Provide the [X, Y] coordinate of the cell's center where the given text is located.  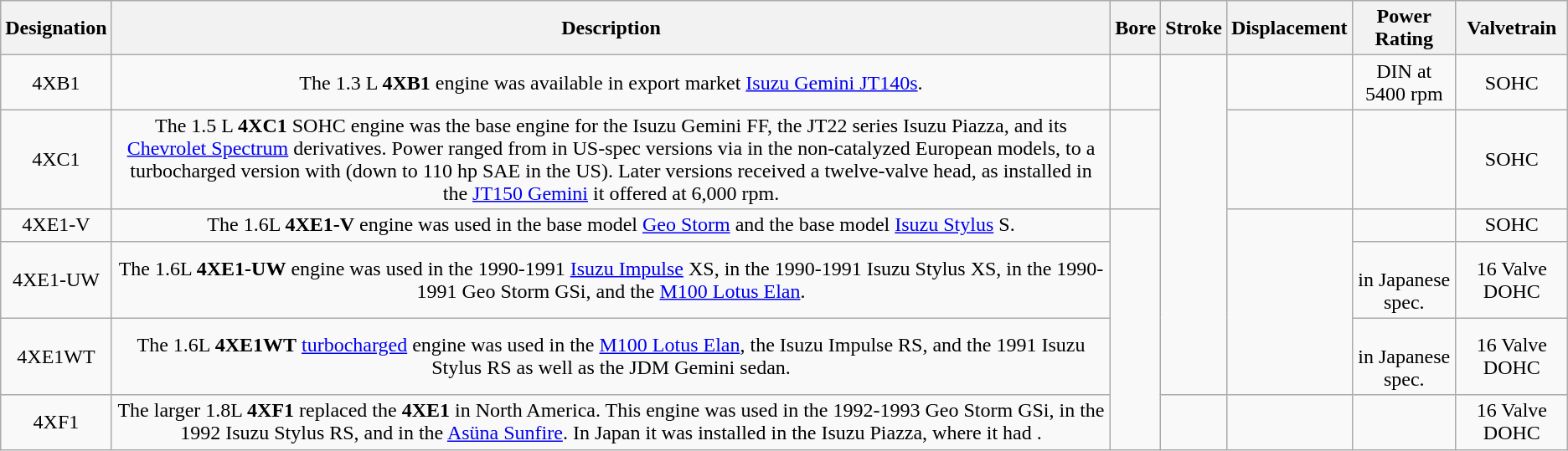
4XC1 [56, 159]
4XE1WT [56, 356]
Bore [1136, 28]
The 1.6L 4XE1-V engine was used in the base model Geo Storm and the base model Isuzu Stylus S. [611, 225]
Designation [56, 28]
4XE1-UW [56, 279]
Power Rating [1404, 28]
4XB1 [56, 82]
4XE1-V [56, 225]
The 1.3 L 4XB1 engine was available in export market Isuzu Gemini JT140s. [611, 82]
Stroke [1194, 28]
Displacement [1289, 28]
Valvetrain [1511, 28]
DIN at 5400 rpm [1404, 82]
Description [611, 28]
4XF1 [56, 422]
